Extract the [x, y] coordinate from the center of the cell holding the provided text.  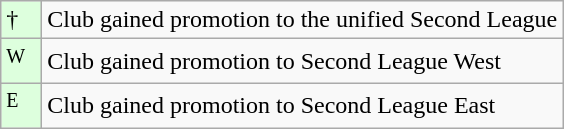
Club gained promotion to Second League West [302, 62]
Club gained promotion to the unified Second League [302, 20]
† [22, 20]
W [22, 62]
E [22, 106]
Club gained promotion to Second League East [302, 106]
